Output the [x, y] coordinate of the center of the cell containing the given text.  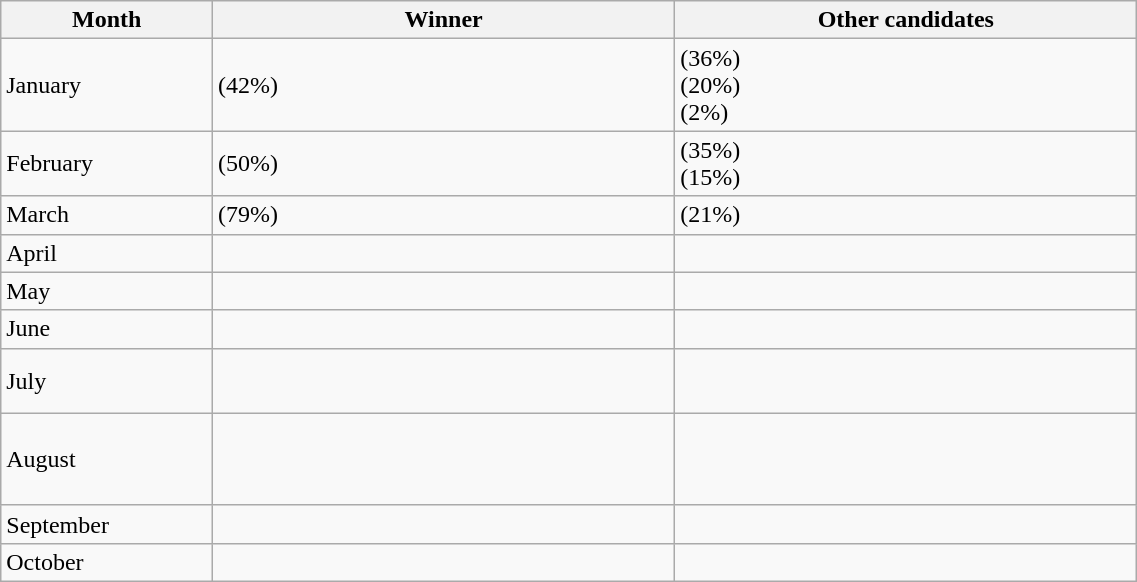
(21%) [906, 215]
February [107, 164]
(35%) (15%) [906, 164]
April [107, 253]
(79%) [444, 215]
(42%) [444, 85]
Month [107, 20]
Winner [444, 20]
Other candidates [906, 20]
(50%) [444, 164]
(36%) (20%) (2%) [906, 85]
October [107, 562]
July [107, 380]
March [107, 215]
August [107, 459]
May [107, 291]
January [107, 85]
June [107, 329]
September [107, 524]
